Scan for the cell matching the given text and deliver its [x, y] coordinate at center. 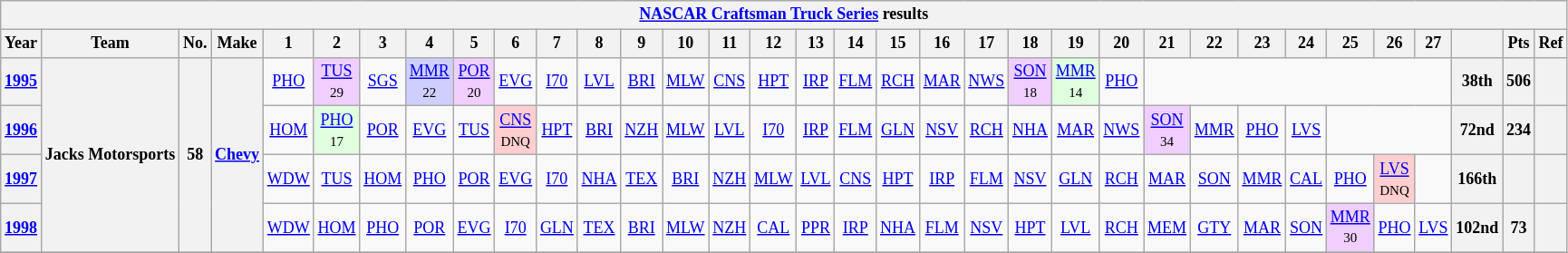
Year [22, 44]
Make [237, 44]
TUS29 [337, 82]
No. [196, 44]
MMR14 [1075, 82]
MMR30 [1350, 228]
21 [1167, 44]
7 [557, 44]
102nd [1477, 228]
GTY [1215, 228]
15 [898, 44]
2 [337, 44]
4 [430, 44]
26 [1394, 44]
14 [856, 44]
17 [986, 44]
10 [685, 44]
12 [774, 44]
Pts [1519, 44]
58 [196, 154]
Chevy [237, 154]
MEM [1167, 228]
506 [1519, 82]
23 [1262, 44]
LVSDNQ [1394, 179]
16 [942, 44]
22 [1215, 44]
SON34 [1167, 131]
73 [1519, 228]
8 [599, 44]
27 [1434, 44]
3 [382, 44]
72nd [1477, 131]
166th [1477, 179]
6 [516, 44]
1 [288, 44]
234 [1519, 131]
20 [1122, 44]
POR20 [474, 82]
1998 [22, 228]
Ref [1551, 44]
24 [1307, 44]
MMR22 [430, 82]
PHO17 [337, 131]
13 [816, 44]
38th [1477, 82]
11 [730, 44]
Jacks Motorsports [110, 154]
CNSDNQ [516, 131]
SGS [382, 82]
18 [1031, 44]
PPR [816, 228]
1996 [22, 131]
9 [642, 44]
NASCAR Craftsman Truck Series results [784, 15]
1997 [22, 179]
25 [1350, 44]
1995 [22, 82]
SON18 [1031, 82]
Team [110, 44]
5 [474, 44]
19 [1075, 44]
